Provide the (X, Y) coordinate of the cell's center where the given text is located.  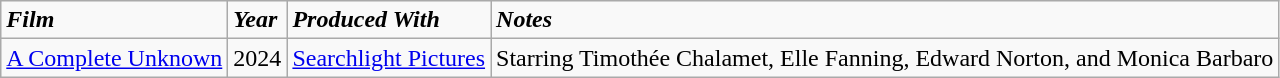
2024 (258, 58)
Produced With (389, 20)
A Complete Unknown (114, 58)
Starring Timothée Chalamet, Elle Fanning, Edward Norton, and Monica Barbaro (885, 58)
Film (114, 20)
Notes (885, 20)
Year (258, 20)
Searchlight Pictures (389, 58)
